Search for the cell housing the specified text and yield its (x, y) center coordinate. 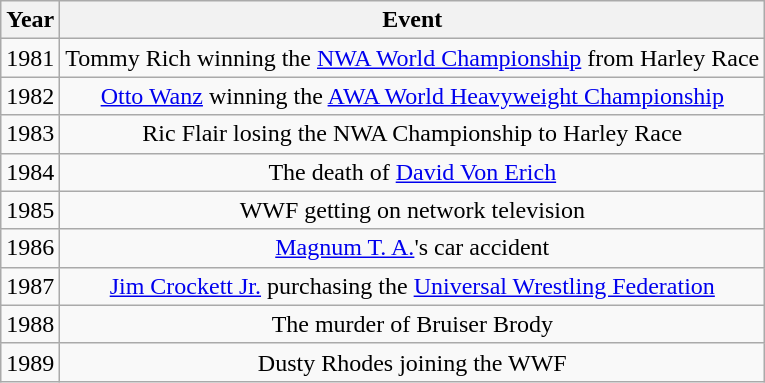
Dusty Rhodes joining the WWF (412, 362)
Jim Crockett Jr. purchasing the Universal Wrestling Federation (412, 286)
Magnum T. A.'s car accident (412, 248)
1987 (30, 286)
Tommy Rich winning the NWA World Championship from Harley Race (412, 58)
Ric Flair losing the NWA Championship to Harley Race (412, 134)
1984 (30, 172)
Otto Wanz winning the AWA World Heavyweight Championship (412, 96)
The murder of Bruiser Brody (412, 324)
Year (30, 20)
1986 (30, 248)
Event (412, 20)
1981 (30, 58)
1988 (30, 324)
1985 (30, 210)
1983 (30, 134)
1982 (30, 96)
The death of David Von Erich (412, 172)
WWF getting on network television (412, 210)
1989 (30, 362)
